Provide the [X, Y] coordinate of the cell's center where the given text is located.  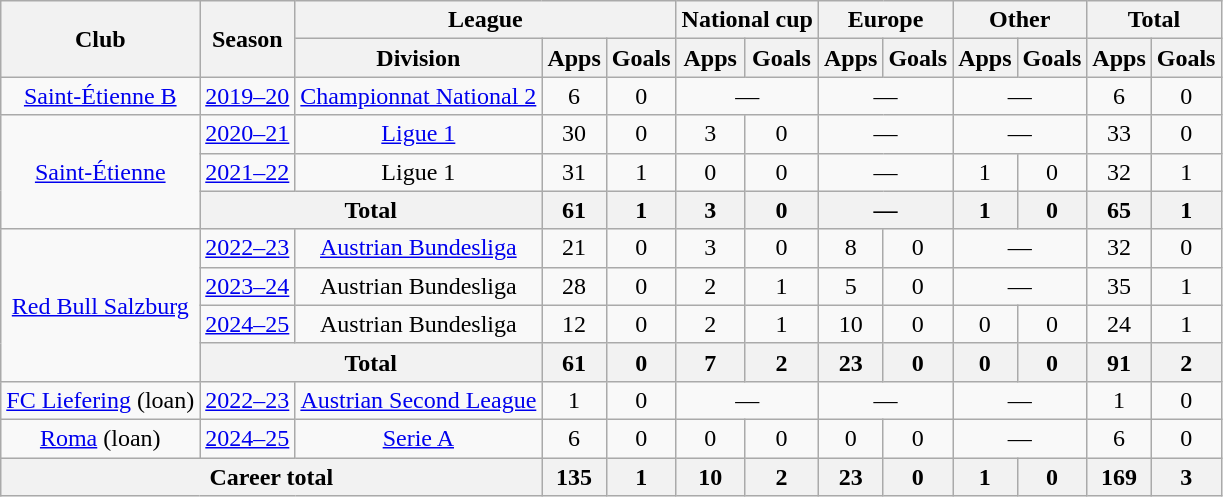
35 [1119, 286]
Division [418, 58]
Career total [272, 477]
21 [574, 248]
31 [574, 172]
Austrian Second League [418, 400]
2023–24 [248, 286]
33 [1119, 134]
8 [850, 248]
30 [574, 134]
Club [100, 39]
2021–22 [248, 172]
135 [574, 477]
24 [1119, 324]
Championnat National 2 [418, 96]
12 [574, 324]
7 [710, 362]
91 [1119, 362]
League [486, 20]
Other [1020, 20]
28 [574, 286]
FC Liefering (loan) [100, 400]
5 [850, 286]
Europe [885, 20]
2019–20 [248, 96]
65 [1119, 210]
Season [248, 39]
Saint-Étienne B [100, 96]
National cup [747, 20]
Saint-Étienne [100, 172]
2020–21 [248, 134]
169 [1119, 477]
Red Bull Salzburg [100, 305]
Roma (loan) [100, 438]
Serie A [418, 438]
